Output the [x, y] coordinate of the center of the cell containing the given text.  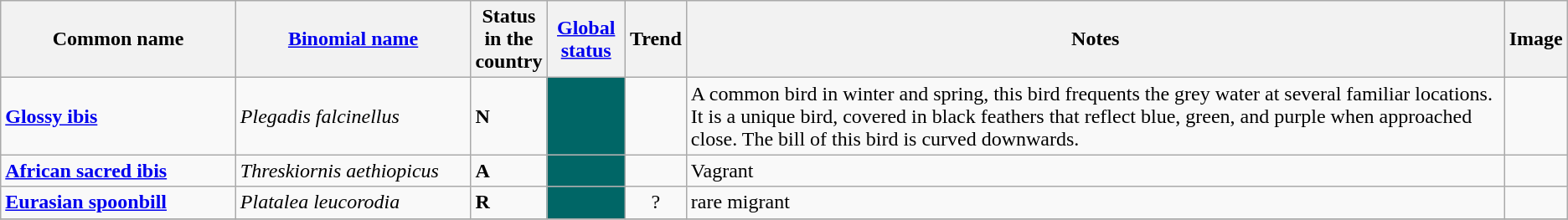
Glossy ibis [119, 116]
African sacred ibis [119, 171]
Global status [586, 39]
Threskiornis aethiopicus [353, 171]
Binomial name [353, 39]
Vagrant [1096, 171]
Image [1536, 39]
Status in the country [509, 39]
A [509, 171]
R [509, 202]
Trend [655, 39]
N [509, 116]
? [655, 202]
Platalea leucorodia [353, 202]
Eurasian spoonbill [119, 202]
Notes [1096, 39]
Plegadis falcinellus [353, 116]
Common name [119, 39]
rare migrant [1096, 202]
